Scan for the cell matching the given text and deliver its (X, Y) coordinate at center. 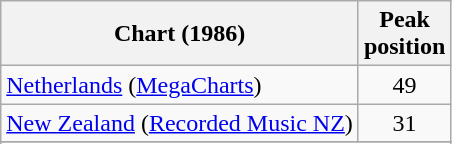
49 (404, 85)
Netherlands (MegaCharts) (180, 85)
31 (404, 123)
Peakposition (404, 34)
New Zealand (Recorded Music NZ) (180, 123)
Chart (1986) (180, 34)
